Locate the cell with the specified text and output its [x, y] center coordinate. 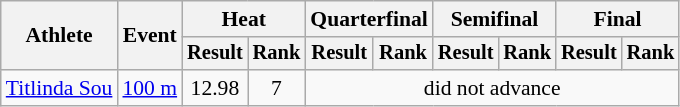
Heat [244, 19]
Quarterfinal [369, 19]
Semifinal [494, 19]
Athlete [60, 36]
12.98 [215, 88]
Titlinda Sou [60, 88]
Event [150, 36]
did not advance [492, 88]
Final [618, 19]
100 m [150, 88]
7 [277, 88]
